Identify which cell holds the provided text, then report its (x, y) central coordinate. 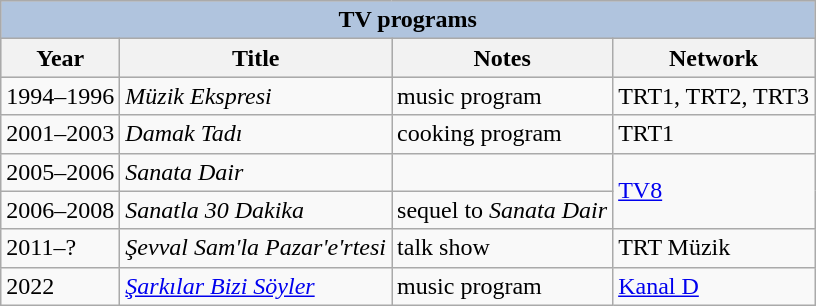
2005–2006 (60, 172)
Sanatla 30 Dakika (256, 210)
2001–2003 (60, 134)
Şarkılar Bizi Söyler (256, 286)
Network (714, 58)
Title (256, 58)
Damak Tadı (256, 134)
1994–1996 (60, 96)
TRT Müzik (714, 248)
2022 (60, 286)
Notes (502, 58)
sequel to Sanata Dair (502, 210)
Sanata Dair (256, 172)
Şevval Sam'la Pazar'e'rtesi (256, 248)
cooking program (502, 134)
TRT1 (714, 134)
2011–? (60, 248)
TRT1, TRT2, TRT3 (714, 96)
talk show (502, 248)
Year (60, 58)
Kanal D (714, 286)
TV8 (714, 191)
TV programs (408, 20)
Müzik Ekspresi (256, 96)
2006–2008 (60, 210)
